Locate the cell with the specified text and output its [x, y] center coordinate. 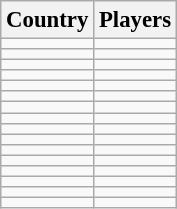
Players [136, 20]
Country [48, 20]
